Return the [x, y] coordinate for the center point of the cell that contains the specified text.  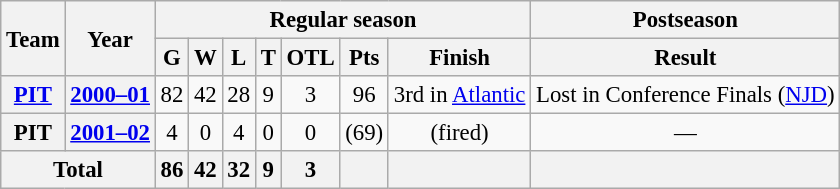
Finish [459, 58]
Team [33, 38]
96 [364, 95]
28 [238, 95]
32 [238, 170]
82 [172, 95]
3rd in Atlantic [459, 95]
(69) [364, 133]
86 [172, 170]
2000–01 [110, 95]
OTL [310, 58]
Year [110, 38]
W [206, 58]
Lost in Conference Finals (NJD) [686, 95]
Postseason [686, 20]
Total [78, 170]
2001–02 [110, 133]
Regular season [342, 20]
(fired) [459, 133]
G [172, 58]
Pts [364, 58]
— [686, 133]
L [238, 58]
T [268, 58]
Result [686, 58]
